Provide the [x, y] coordinate of the cell's center where the given text is located.  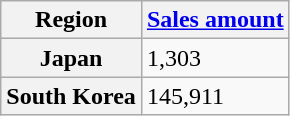
1,303 [215, 58]
145,911 [215, 96]
Region [72, 20]
South Korea [72, 96]
Japan [72, 58]
Sales amount [215, 20]
